Locate the cell with the specified text and output its [X, Y] center coordinate. 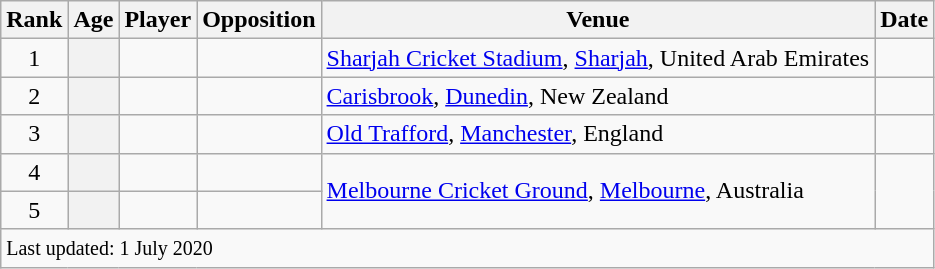
4 [34, 172]
5 [34, 210]
Venue [598, 20]
Melbourne Cricket Ground, Melbourne, Australia [598, 191]
2 [34, 96]
Last updated: 1 July 2020 [468, 248]
Sharjah Cricket Stadium, Sharjah, United Arab Emirates [598, 58]
Carisbrook, Dunedin, New Zealand [598, 96]
Opposition [259, 20]
1 [34, 58]
Rank [34, 20]
Date [904, 20]
Old Trafford, Manchester, England [598, 134]
3 [34, 134]
Age [94, 20]
Player [158, 20]
